Pinpoint the cell where the given text exists, returning its [X, Y] midpoint coordinate. 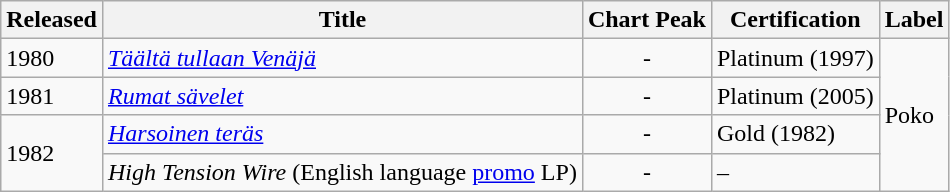
Rumat sävelet [342, 96]
Platinum (2005) [795, 96]
Harsoinen teräs [342, 134]
Täältä tullaan Venäjä [342, 58]
Gold (1982) [795, 134]
Label [914, 20]
1980 [52, 58]
Released [52, 20]
Title [342, 20]
Poko [914, 115]
Chart Peak [646, 20]
– [795, 172]
1982 [52, 153]
1981 [52, 96]
Platinum (1997) [795, 58]
High Tension Wire (English language promo LP) [342, 172]
Certification [795, 20]
